Extract the [X, Y] coordinate from the center of the cell holding the provided text.  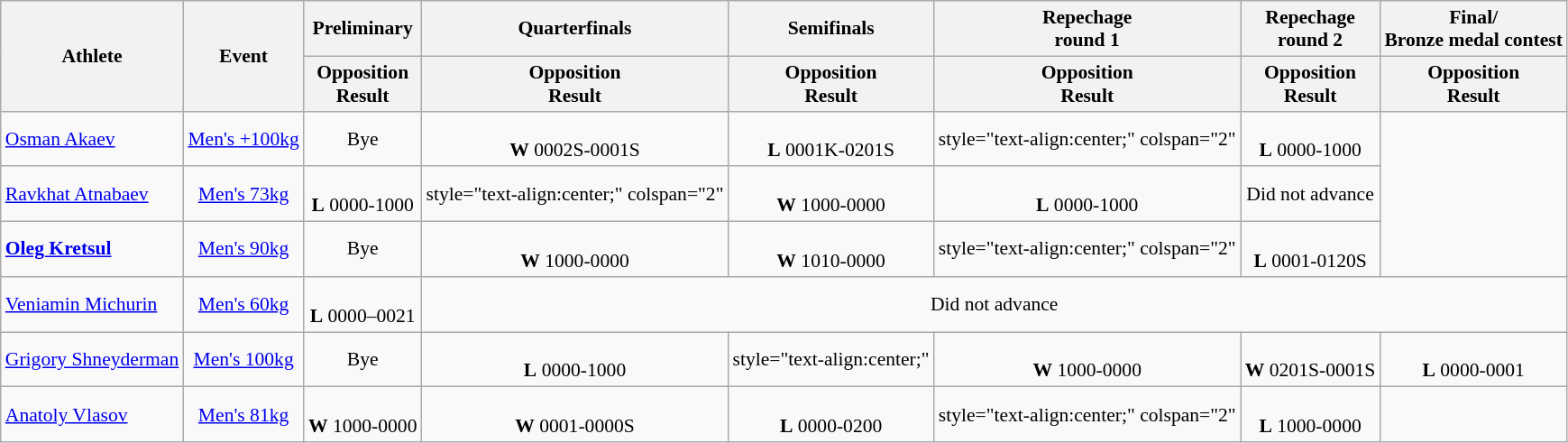
L 0000-0001 [1473, 359]
Osman Akaev [92, 139]
Veniamin Michurin [92, 305]
W 0002S-0001S [574, 139]
W 0001-0000S [574, 415]
Grigory Shneyderman [92, 359]
Repechage round 2 [1311, 29]
Oleg Kretsul [92, 249]
W 1010-0000 [831, 249]
Men's 81kg [243, 415]
L 1000-0000 [1311, 415]
style="text-align:center;" [831, 359]
Repechage round 1 [1087, 29]
Semifinals [831, 29]
L 0000–0021 [362, 305]
Men's 90kg [243, 249]
Athlete [92, 56]
L 0001K-0201S [831, 139]
Men's 73kg [243, 195]
Men's 100kg [243, 359]
W 0201S-0001S [1311, 359]
Men's +100kg [243, 139]
Anatoly Vlasov [92, 415]
Quarterfinals [574, 29]
L 0001-0120S [1311, 249]
L 0000-0200 [831, 415]
Event [243, 56]
Ravkhat Atnabaev [92, 195]
Final/Bronze medal contest [1473, 29]
Men's 60kg [243, 305]
Preliminary [362, 29]
